Output the (x, y) coordinate of the center of the cell containing the given text.  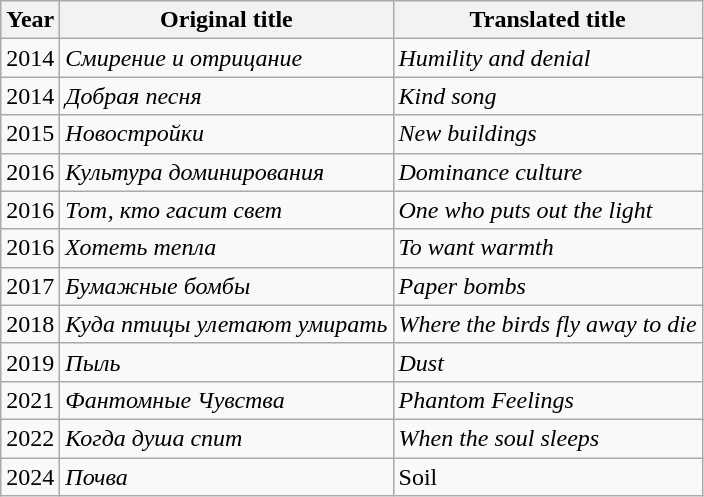
Soil (548, 477)
2024 (30, 477)
Kind song (548, 96)
Original title (226, 20)
Куда птицы улетают умирать (226, 324)
Почва (226, 477)
Where the birds fly away to die (548, 324)
Dominance culture (548, 172)
Бумажные бомбы (226, 286)
Культура доминирования (226, 172)
Тот, кто гасит свет (226, 210)
2021 (30, 400)
To want warmth (548, 248)
2022 (30, 438)
2018 (30, 324)
Смирение и отрицание (226, 58)
Фантомные Чувства (226, 400)
One who puts out the light (548, 210)
2015 (30, 134)
Paper bombs (548, 286)
Пыль (226, 362)
Year (30, 20)
2019 (30, 362)
New buildings (548, 134)
Когда душа спит (226, 438)
Translated title (548, 20)
Хотеть тепла (226, 248)
Humility and denial (548, 58)
Dust (548, 362)
Н​о​в​о​с​т​р​о​й​к​и (226, 134)
2017 (30, 286)
Phantom Feelings (548, 400)
When the soul sleeps (548, 438)
Добрая песня (226, 96)
